Search for the cell housing the specified text and yield its (X, Y) center coordinate. 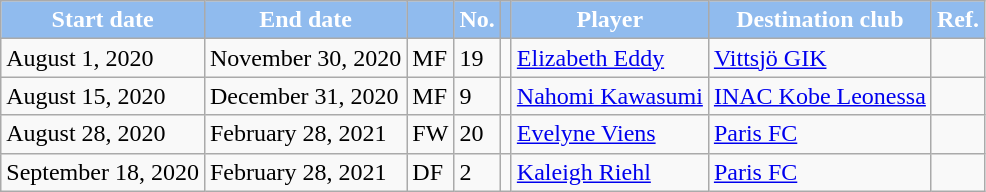
2 (477, 172)
Start date (103, 20)
August 28, 2020 (103, 134)
Elizabeth Eddy (610, 58)
August 15, 2020 (103, 96)
Kaleigh Riehl (610, 172)
DF (430, 172)
December 31, 2020 (305, 96)
20 (477, 134)
No. (477, 20)
Ref. (958, 20)
End date (305, 20)
Player (610, 20)
November 30, 2020 (305, 58)
9 (477, 96)
19 (477, 58)
Nahomi Kawasumi (610, 96)
Vittsjö GIK (820, 58)
FW (430, 134)
INAC Kobe Leonessa (820, 96)
Evelyne Viens (610, 134)
September 18, 2020 (103, 172)
Destination club (820, 20)
August 1, 2020 (103, 58)
